Provide the [X, Y] coordinate of the cell's center where the given text is located.  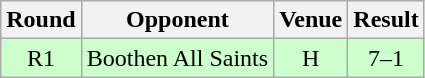
Result [386, 20]
R1 [41, 58]
H [311, 58]
Venue [311, 20]
7–1 [386, 58]
Boothen All Saints [177, 58]
Round [41, 20]
Opponent [177, 20]
